Detect which cell encompasses the target text, then output its [X, Y] center coordinate. 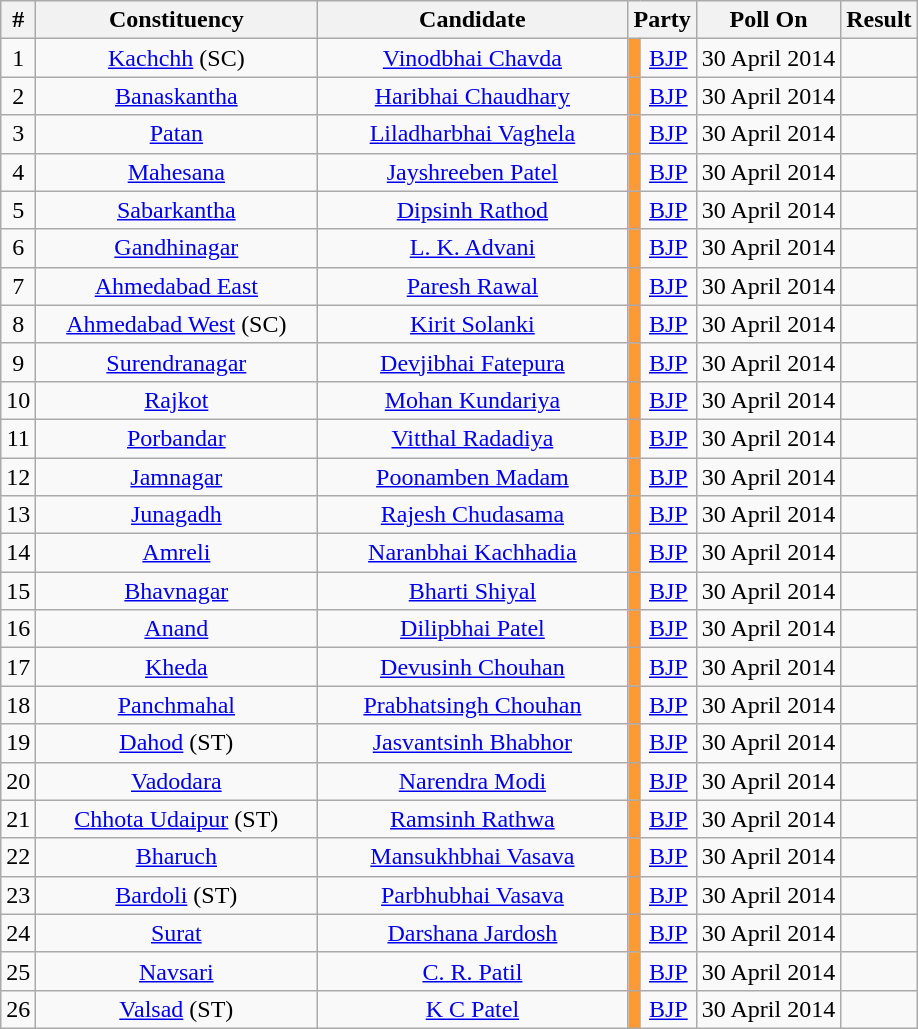
13 [18, 515]
18 [18, 705]
17 [18, 667]
9 [18, 362]
7 [18, 286]
Bhavnagar [176, 591]
11 [18, 438]
Parbhubhai Vasava [472, 895]
Banaskantha [176, 96]
Dipsinh Rathod [472, 210]
Narendra Modi [472, 781]
23 [18, 895]
Liladharbhai Vaghela [472, 134]
L. K. Advani [472, 248]
Rajesh Chudasama [472, 515]
21 [18, 819]
Valsad (ST) [176, 1009]
Ramsinh Rathwa [472, 819]
Ahmedabad West (SC) [176, 324]
20 [18, 781]
Dilipbhai Patel [472, 629]
6 [18, 248]
Darshana Jardosh [472, 933]
Kheda [176, 667]
Candidate [472, 20]
19 [18, 743]
8 [18, 324]
25 [18, 971]
3 [18, 134]
Jasvantsinh Bhabhor [472, 743]
Naranbhai Kachhadia [472, 553]
Vadodara [176, 781]
Navsari [176, 971]
2 [18, 96]
Amreli [176, 553]
C. R. Patil [472, 971]
Kirit Solanki [472, 324]
Anand [176, 629]
Porbandar [176, 438]
Sabarkantha [176, 210]
Dahod (ST) [176, 743]
Rajkot [176, 400]
Mohan Kundariya [472, 400]
Patan [176, 134]
# [18, 20]
4 [18, 172]
Surendranagar [176, 362]
12 [18, 477]
Gandhinagar [176, 248]
Bharti Shiyal [472, 591]
K C Patel [472, 1009]
5 [18, 210]
Constituency [176, 20]
15 [18, 591]
Paresh Rawal [472, 286]
Bharuch [176, 857]
14 [18, 553]
Mansukhbhai Vasava [472, 857]
Result [879, 20]
Bardoli (ST) [176, 895]
16 [18, 629]
Mahesana [176, 172]
Prabhatsingh Chouhan [472, 705]
1 [18, 58]
22 [18, 857]
Vitthal Radadiya [472, 438]
Devusinh Chouhan [472, 667]
Ahmedabad East [176, 286]
Kachchh (SC) [176, 58]
Panchmahal [176, 705]
Surat [176, 933]
Chhota Udaipur (ST) [176, 819]
Jayshreeben Patel [472, 172]
Haribhai Chaudhary [472, 96]
Party [662, 20]
10 [18, 400]
Devjibhai Fatepura [472, 362]
Poll On [768, 20]
Vinodbhai Chavda [472, 58]
Jamnagar [176, 477]
26 [18, 1009]
Poonamben Madam [472, 477]
Junagadh [176, 515]
24 [18, 933]
